Return the [X, Y] coordinate for the center point of the cell that contains the specified text.  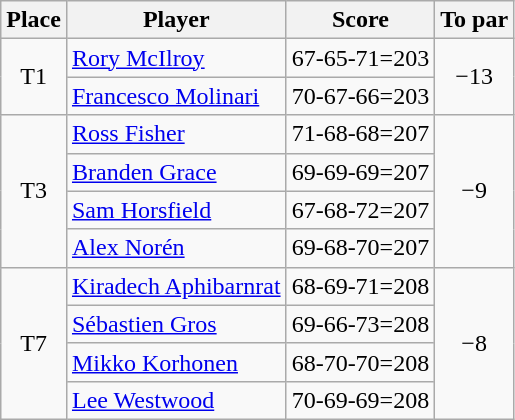
Branden Grace [176, 172]
67-68-72=207 [360, 210]
68-69-71=208 [360, 286]
68-70-70=208 [360, 362]
Player [176, 20]
Kiradech Aphibarnrat [176, 286]
T7 [34, 343]
Sébastien Gros [176, 324]
69-68-70=207 [360, 248]
Francesco Molinari [176, 96]
Mikko Korhonen [176, 362]
Rory McIlroy [176, 58]
Ross Fisher [176, 134]
67-65-71=203 [360, 58]
69-66-73=208 [360, 324]
Place [34, 20]
70-69-69=208 [360, 400]
71-68-68=207 [360, 134]
69-69-69=207 [360, 172]
T3 [34, 191]
T1 [34, 77]
Lee Westwood [176, 400]
Sam Horsfield [176, 210]
Score [360, 20]
70-67-66=203 [360, 96]
Alex Norén [176, 248]
−13 [474, 77]
−8 [474, 343]
−9 [474, 191]
To par [474, 20]
